Pinpoint the cell where the given text exists, returning its (X, Y) midpoint coordinate. 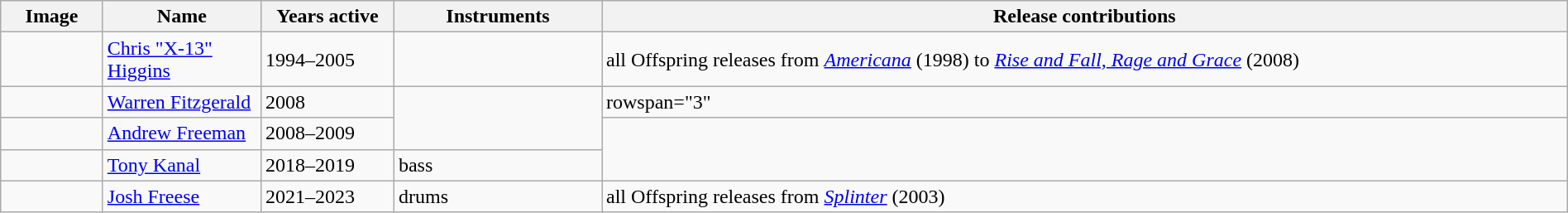
Release contributions (1085, 17)
Name (182, 17)
2018–2019 (327, 165)
all Offspring releases from Americana (1998) to Rise and Fall, Rage and Grace (2008) (1085, 60)
Years active (327, 17)
Instruments (498, 17)
1994–2005 (327, 60)
2008–2009 (327, 133)
2021–2023 (327, 196)
bass (498, 165)
Tony Kanal (182, 165)
Andrew Freeman (182, 133)
all Offspring releases from Splinter (2003) (1085, 196)
Warren Fitzgerald (182, 102)
drums (498, 196)
2008 (327, 102)
Image (52, 17)
rowspan="3" (1085, 102)
Josh Freese (182, 196)
Chris "X-13" Higgins (182, 60)
